Return the (X, Y) coordinate for the center point of the cell that contains the specified text.  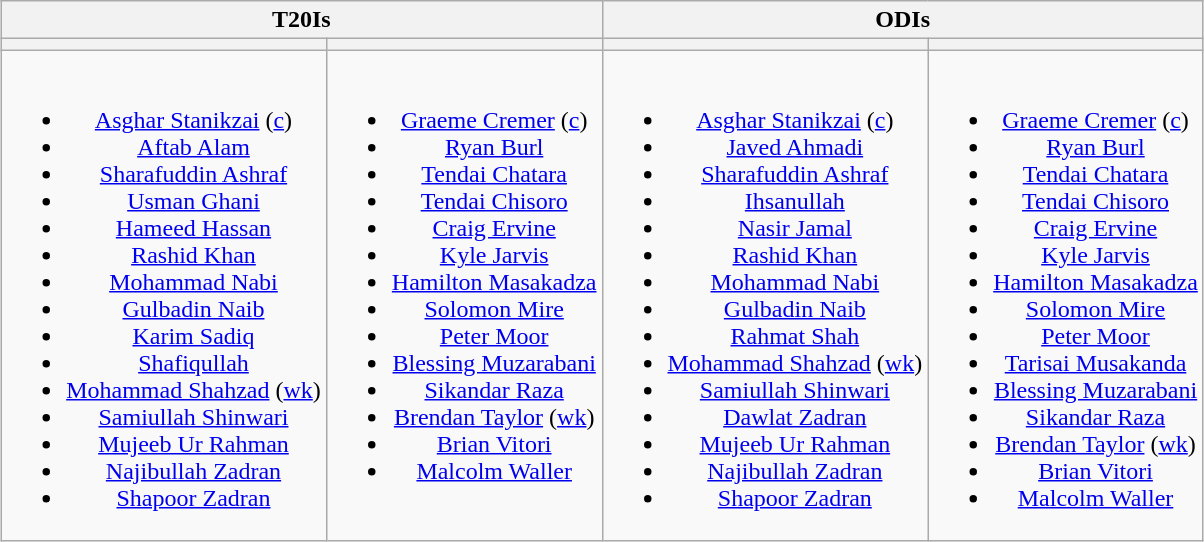
ODIs (902, 20)
T20Is (302, 20)
